Locate the cell with the specified text and output its [X, Y] center coordinate. 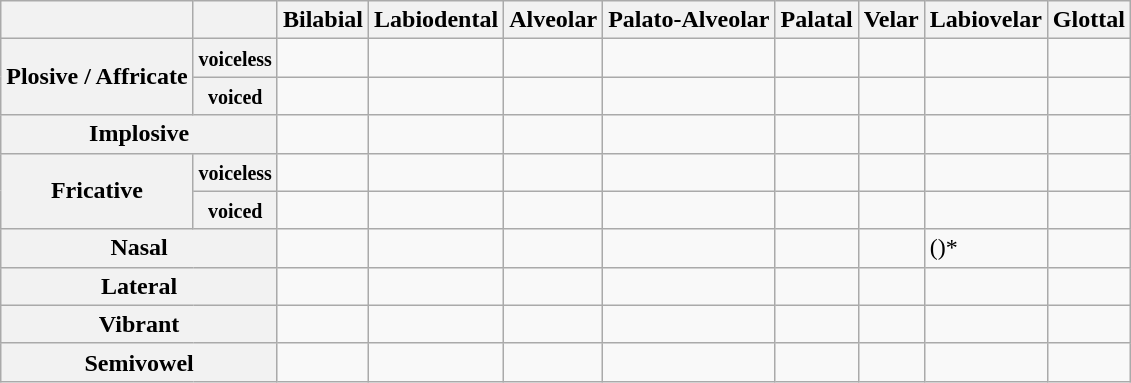
Alveolar [554, 20]
Glottal [1088, 20]
Labiovelar [986, 20]
Implosive [140, 134]
Lateral [140, 286]
Plosive / Affricate [97, 77]
Semivowel [140, 362]
Palato-Alveolar [689, 20]
Nasal [140, 248]
Velar [891, 20]
Palatal [816, 20]
Bilabial [322, 20]
Labiodental [436, 20]
Vibrant [140, 324]
Fricative [97, 191]
()* [986, 248]
